Return the [x, y] coordinate for the center point of the cell that contains the specified text.  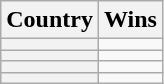
Wins [130, 20]
Country [50, 20]
